Provide the (X, Y) coordinate of the cell's center where the given text is located.  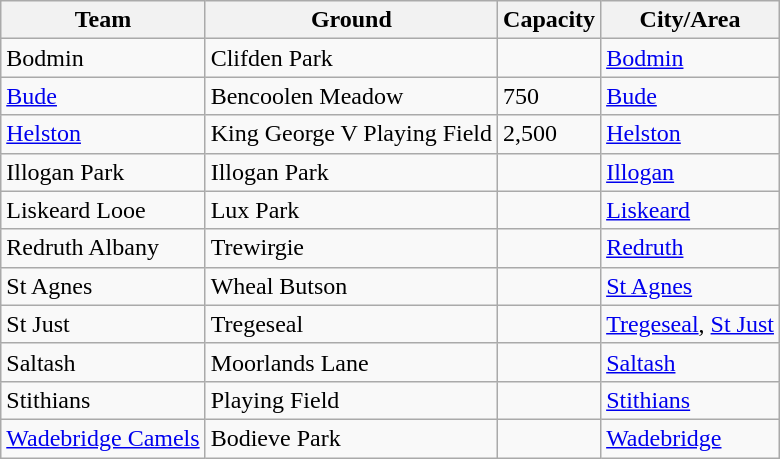
2,500 (550, 134)
Tregeseal, St Just (690, 324)
Lux Park (351, 210)
St Just (103, 324)
City/Area (690, 20)
Bodieve Park (351, 438)
Redruth (690, 248)
Trewirgie (351, 248)
Wadebridge Camels (103, 438)
Tregeseal (351, 324)
Playing Field (351, 400)
Illogan (690, 172)
Ground (351, 20)
Liskeard (690, 210)
Team (103, 20)
Liskeard Looe (103, 210)
Capacity (550, 20)
King George V Playing Field (351, 134)
Clifden Park (351, 58)
750 (550, 96)
Redruth Albany (103, 248)
Moorlands Lane (351, 362)
Wadebridge (690, 438)
Bencoolen Meadow (351, 96)
Wheal Butson (351, 286)
